From the cell containing the given text, extract its center point as (x, y) coordinate. 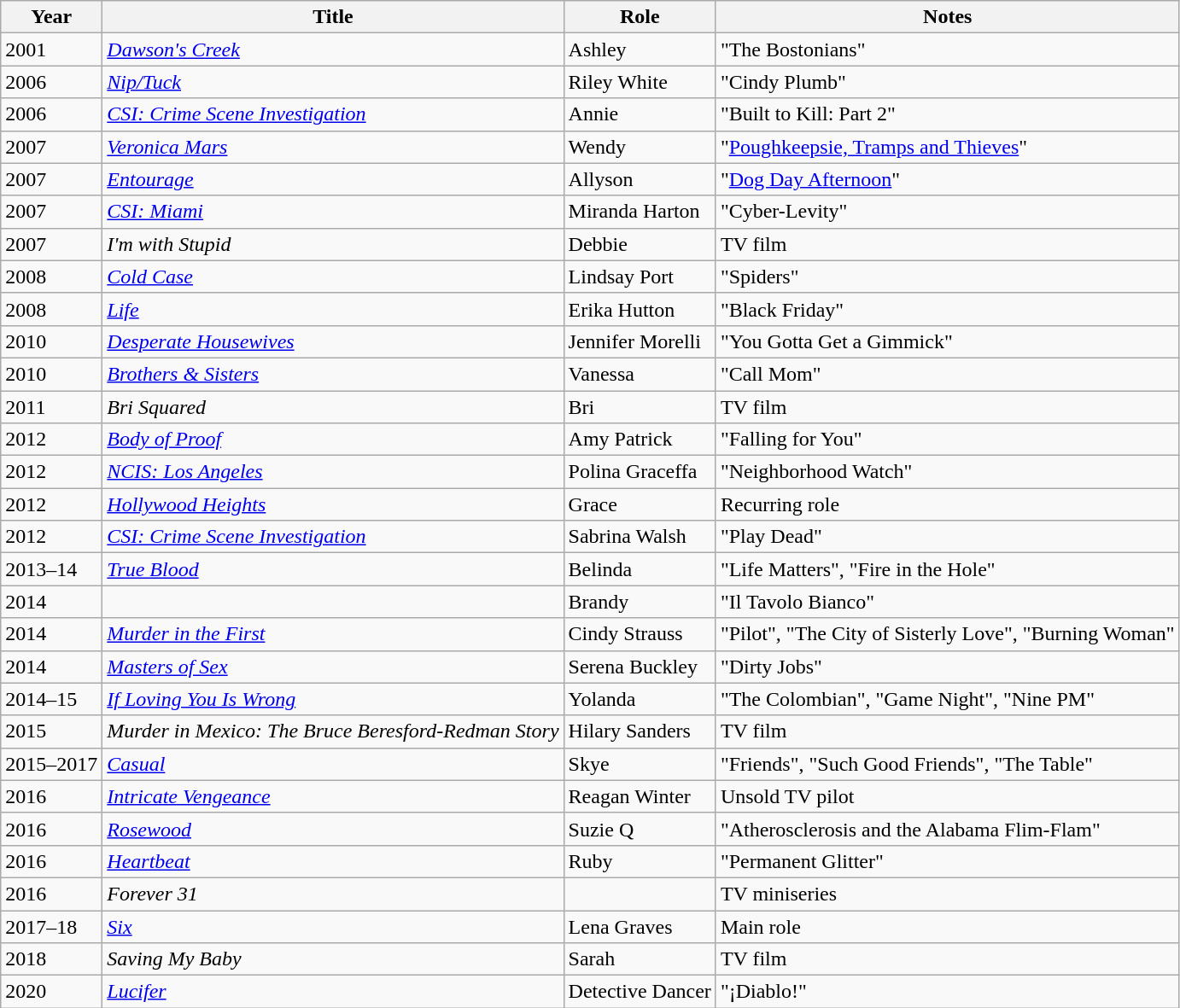
"You Gotta Get a Gimmick" (948, 341)
Ashley (640, 50)
Hilary Sanders (640, 731)
Polina Graceffa (640, 472)
Lena Graves (640, 926)
I'm with Stupid (333, 244)
Dawson's Creek (333, 50)
"Neighborhood Watch" (948, 472)
If Loving You Is Wrong (333, 699)
"Built to Kill: Part 2" (948, 114)
"Permanent Glitter" (948, 861)
"Atherosclerosis and the Alabama Flim-Flam" (948, 829)
"The Colombian", "Game Night", "Nine PM" (948, 699)
Ruby (640, 861)
Suzie Q (640, 829)
Sabrina Walsh (640, 537)
Miranda Harton (640, 212)
Annie (640, 114)
Murder in the First (333, 634)
"Cindy Plumb" (948, 82)
Erika Hutton (640, 309)
Intricate Vengeance (333, 796)
2015 (51, 731)
2014–15 (51, 699)
Rosewood (333, 829)
"The Bostonians" (948, 50)
Debbie (640, 244)
Riley White (640, 82)
Role (640, 17)
Cindy Strauss (640, 634)
Hollywood Heights (333, 504)
2013–14 (51, 569)
Bri Squared (333, 407)
Nip/Tuck (333, 82)
2001 (51, 50)
Jennifer Morelli (640, 341)
Life (333, 309)
Recurring role (948, 504)
2020 (51, 992)
"Pilot", "The City of Sisterly Love", "Burning Woman" (948, 634)
Forever 31 (333, 894)
Belinda (640, 569)
Vanessa (640, 374)
Amy Patrick (640, 440)
"Falling for You" (948, 440)
2018 (51, 959)
"Dirty Jobs" (948, 667)
"Cyber-Levity" (948, 212)
Skye (640, 764)
Murder in Mexico: The Bruce Beresford-Redman Story (333, 731)
Notes (948, 17)
TV miniseries (948, 894)
"Play Dead" (948, 537)
"Poughkeepsie, Tramps and Thieves" (948, 147)
Lindsay Port (640, 277)
Entourage (333, 179)
Body of Proof (333, 440)
Grace (640, 504)
"¡Diablo!" (948, 992)
Wendy (640, 147)
Brothers & Sisters (333, 374)
"Spiders" (948, 277)
Casual (333, 764)
Yolanda (640, 699)
"Il Tavolo Bianco" (948, 602)
Cold Case (333, 277)
Allyson (640, 179)
"Call Mom" (948, 374)
Desperate Housewives (333, 341)
2017–18 (51, 926)
Unsold TV pilot (948, 796)
Saving My Baby (333, 959)
NCIS: Los Angeles (333, 472)
"Friends", "Such Good Friends", "The Table" (948, 764)
Year (51, 17)
Main role (948, 926)
2015–2017 (51, 764)
Title (333, 17)
"Black Friday" (948, 309)
Sarah (640, 959)
Reagan Winter (640, 796)
True Blood (333, 569)
Detective Dancer (640, 992)
CSI: Miami (333, 212)
Serena Buckley (640, 667)
Six (333, 926)
Brandy (640, 602)
"Dog Day Afternoon" (948, 179)
Veronica Mars (333, 147)
2011 (51, 407)
Bri (640, 407)
Heartbeat (333, 861)
Lucifer (333, 992)
Masters of Sex (333, 667)
"Life Matters", "Fire in the Hole" (948, 569)
